Determine the (X, Y) coordinate at the center of the cell enclosing the given text.  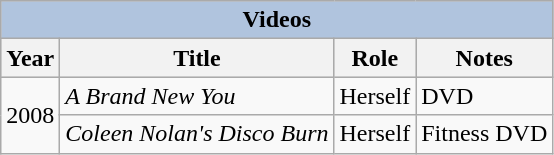
DVD (484, 96)
Notes (484, 58)
Title (197, 58)
A Brand New You (197, 96)
Year (30, 58)
Coleen Nolan's Disco Burn (197, 134)
Role (375, 58)
2008 (30, 115)
Fitness DVD (484, 134)
Videos (277, 20)
